Capture the cell that displays the provided text and extract its [x, y] central coordinate. 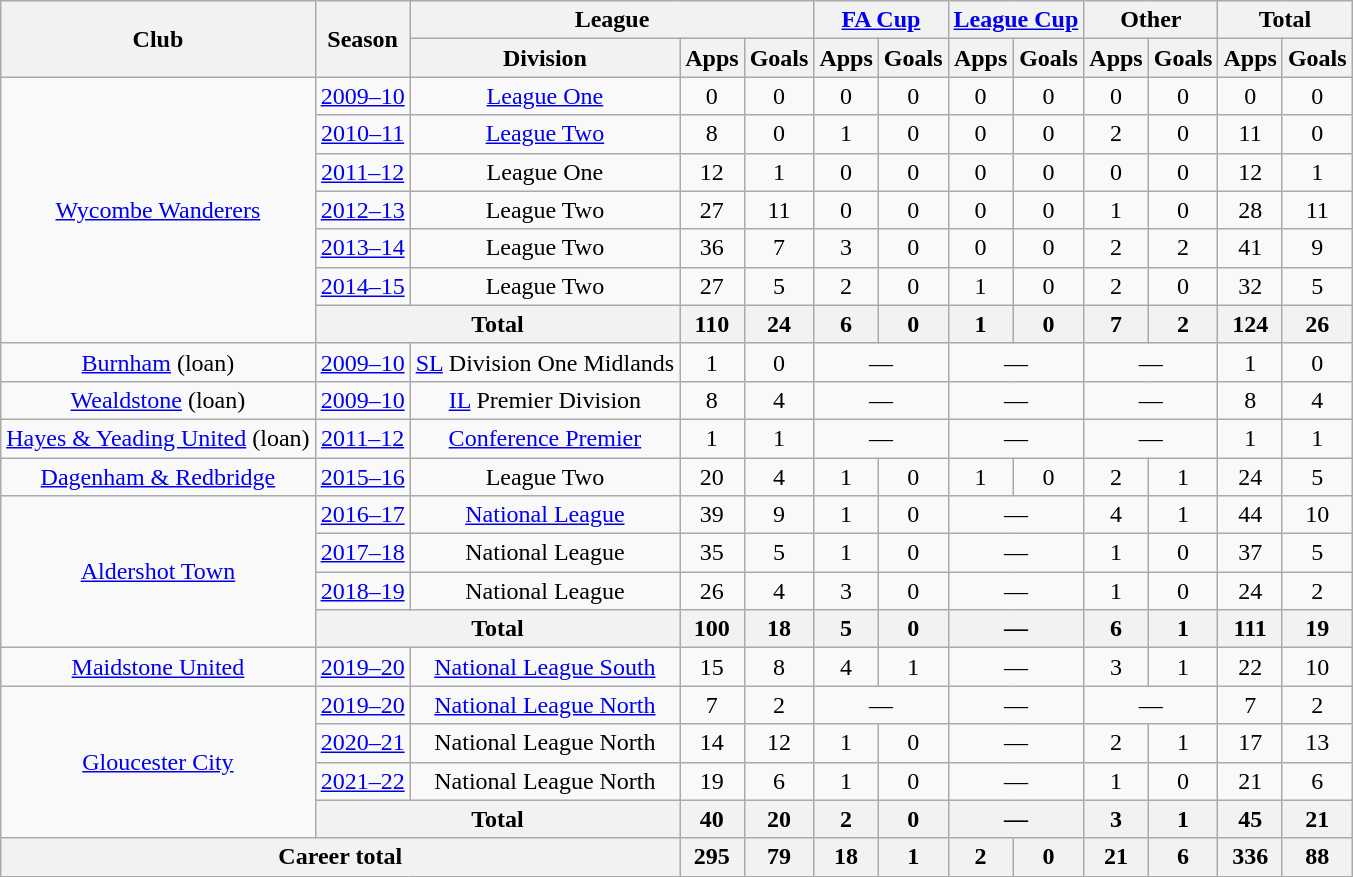
2010–11 [362, 134]
League [612, 20]
2012–13 [362, 210]
41 [1250, 248]
2020–21 [362, 743]
Club [158, 39]
IL Premier Division [545, 400]
44 [1250, 515]
32 [1250, 286]
88 [1317, 857]
SL Division One Midlands [545, 362]
2014–15 [362, 286]
2016–17 [362, 515]
13 [1317, 743]
111 [1250, 629]
2013–14 [362, 248]
124 [1250, 324]
15 [712, 667]
36 [712, 248]
Maidstone United [158, 667]
2021–22 [362, 781]
Wycombe Wanderers [158, 210]
39 [712, 515]
110 [712, 324]
2015–16 [362, 477]
295 [712, 857]
Conference Premier [545, 438]
Season [362, 39]
100 [712, 629]
Dagenham & Redbridge [158, 477]
Aldershot Town [158, 572]
14 [712, 743]
Career total [340, 857]
FA Cup [881, 20]
17 [1250, 743]
35 [712, 553]
28 [1250, 210]
Wealdstone (loan) [158, 400]
37 [1250, 553]
2017–18 [362, 553]
League Cup [1016, 20]
40 [712, 819]
Hayes & Yeading United (loan) [158, 438]
79 [779, 857]
Other [1151, 20]
45 [1250, 819]
Burnham (loan) [158, 362]
Division [545, 58]
2018–19 [362, 591]
336 [1250, 857]
National League South [545, 667]
Gloucester City [158, 762]
22 [1250, 667]
